For the text-containing cell, return its midpoint in (x, y) coordinate format. 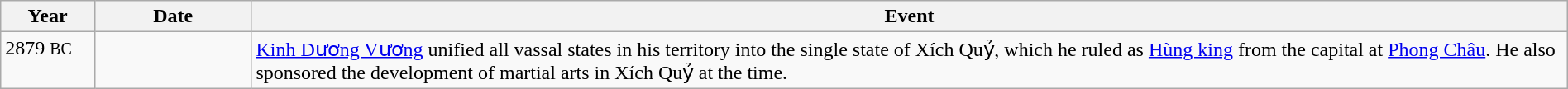
Event (910, 16)
Date (172, 16)
2879 BC (48, 60)
Year (48, 16)
